For the text-containing cell, return its midpoint in [x, y] coordinate format. 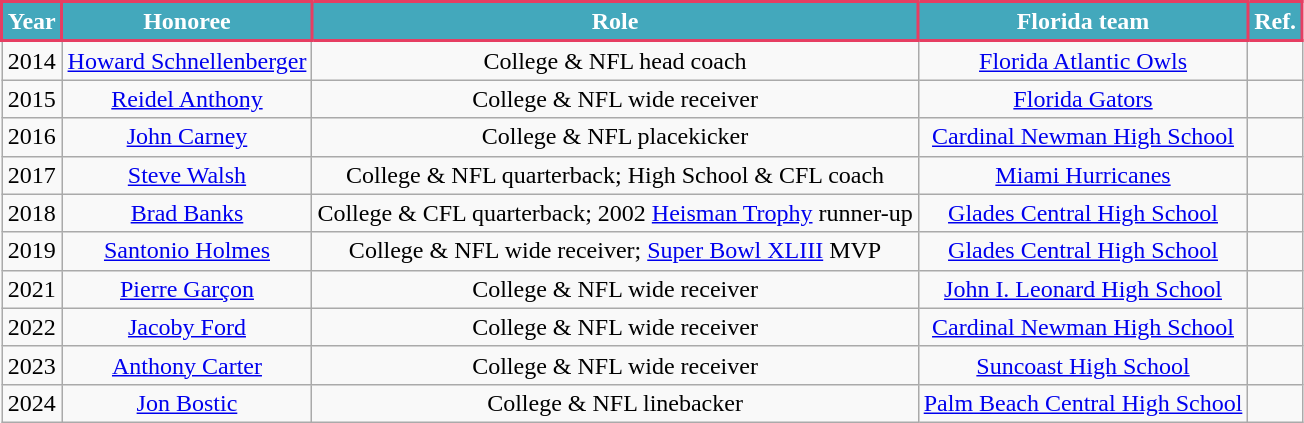
College & NFL wide receiver; Super Bowl XLIII MVP [615, 251]
2014 [32, 60]
2019 [32, 251]
Anthony Carter [187, 365]
Ref. [1276, 22]
College & NFL quarterback; High School & CFL coach [615, 175]
College & NFL head coach [615, 60]
Santonio Holmes [187, 251]
Steve Walsh [187, 175]
2024 [32, 403]
2018 [32, 213]
Honoree [187, 22]
John I. Leonard High School [1083, 289]
Florida Atlantic Owls [1083, 60]
Palm Beach Central High School [1083, 403]
College & CFL quarterback; 2002 Heisman Trophy runner-up [615, 213]
College & NFL linebacker [615, 403]
Jon Bostic [187, 403]
College & NFL placekicker [615, 137]
Pierre Garçon [187, 289]
2022 [32, 327]
John Carney [187, 137]
Florida Gators [1083, 99]
Reidel Anthony [187, 99]
Miami Hurricanes [1083, 175]
2017 [32, 175]
2015 [32, 99]
Role [615, 22]
Florida team [1083, 22]
2023 [32, 365]
Year [32, 22]
Brad Banks [187, 213]
2021 [32, 289]
Suncoast High School [1083, 365]
2016 [32, 137]
Howard Schnellenberger [187, 60]
Jacoby Ford [187, 327]
